Find where the given text appears and provide that cell's center as (X, Y) coordinate. 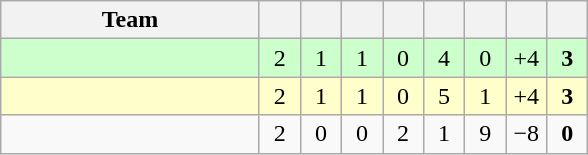
5 (444, 96)
−8 (526, 134)
Team (130, 20)
4 (444, 58)
9 (486, 134)
